Search for the cell housing the specified text and yield its (X, Y) center coordinate. 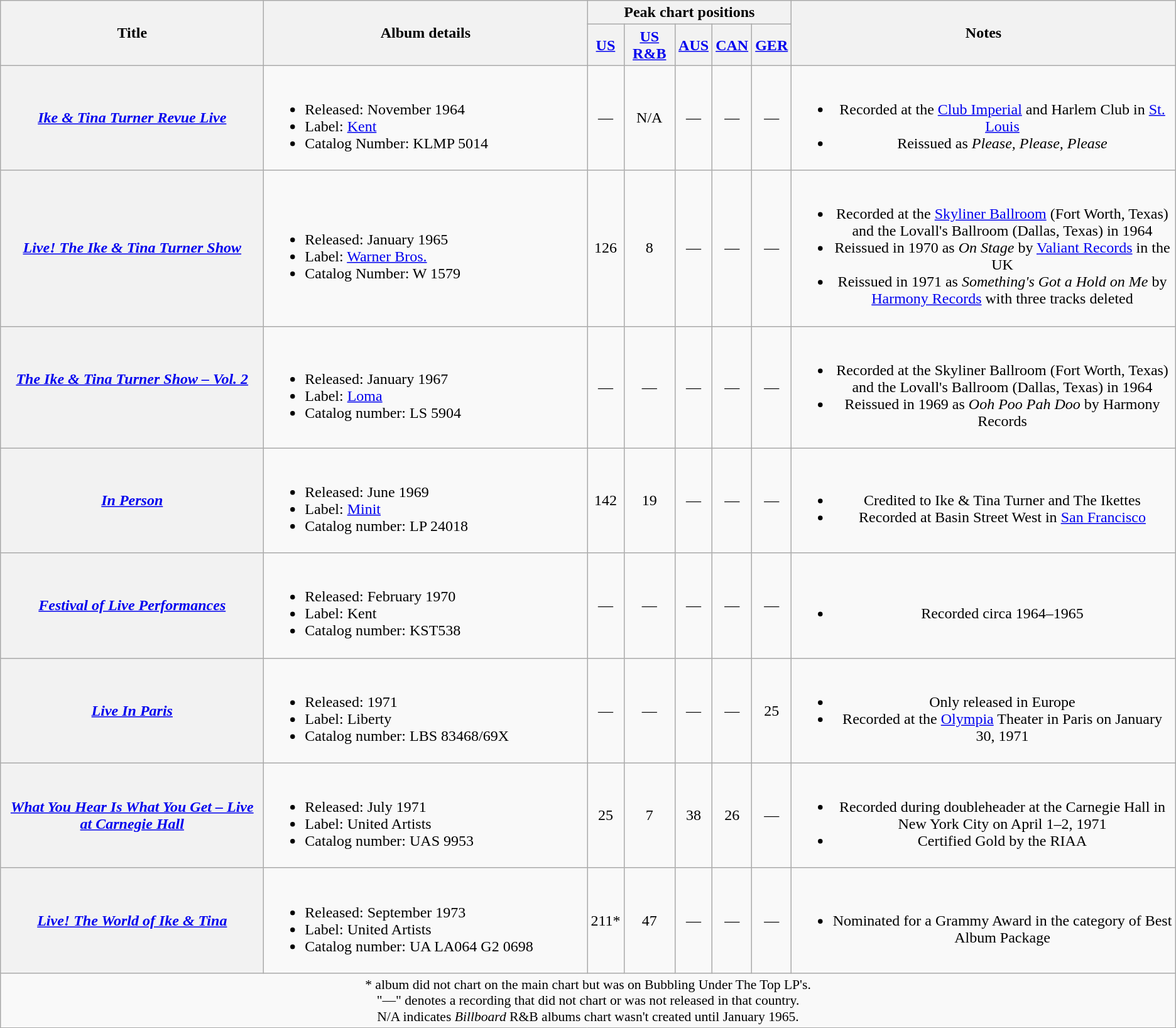
Live In Paris (132, 710)
126 (606, 248)
142 (606, 500)
US R&B (650, 45)
Ike & Tina Turner Revue Live (132, 118)
Released: January 1965Label: Warner Bros.Catalog Number: W 1579 (426, 248)
Released: 1971Label: LibertyCatalog number: LBS 83468/69X (426, 710)
Notes (984, 33)
US (606, 45)
Only released in EuropeRecorded at the Olympia Theater in Paris on January 30, 1971 (984, 710)
Title (132, 33)
38 (694, 816)
Live! The Ike & Tina Turner Show (132, 248)
Festival of Live Performances (132, 606)
Released: November 1964Label: KentCatalog Number: KLMP 5014 (426, 118)
Nominated for a Grammy Award in the category of Best Album Package (984, 920)
26 (732, 816)
The Ike & Tina Turner Show – Vol. 2 (132, 387)
47 (650, 920)
GER (771, 45)
7 (650, 816)
AUS (694, 45)
19 (650, 500)
211* (606, 920)
Credited to Ike & Tina Turner and The IkettesRecorded at Basin Street West in San Francisco (984, 500)
Released: September 1973Label: United ArtistsCatalog number: UA LA064 G2 0698 (426, 920)
CAN (732, 45)
Released: July 1971Label: United ArtistsCatalog number: UAS 9953 (426, 816)
N/A (650, 118)
In Person (132, 500)
Recorded during doubleheader at the Carnegie Hall in New York City on April 1–2, 1971Certified Gold by the RIAA (984, 816)
What You Hear Is What You Get – Live at Carnegie Hall (132, 816)
Peak chart positions (690, 13)
8 (650, 248)
Live! The World of Ike & Tina (132, 920)
Released: June 1969Label: MinitCatalog number: LP 24018 (426, 500)
Recorded circa 1964–1965 (984, 606)
Album details (426, 33)
Released: February 1970Label: KentCatalog number: KST538 (426, 606)
Released: January 1967Label: LomaCatalog number: LS 5904 (426, 387)
Recorded at the Club Imperial and Harlem Club in St. LouisReissued as Please, Please, Please (984, 118)
